Detect which cell encompasses the target text, then output its [X, Y] center coordinate. 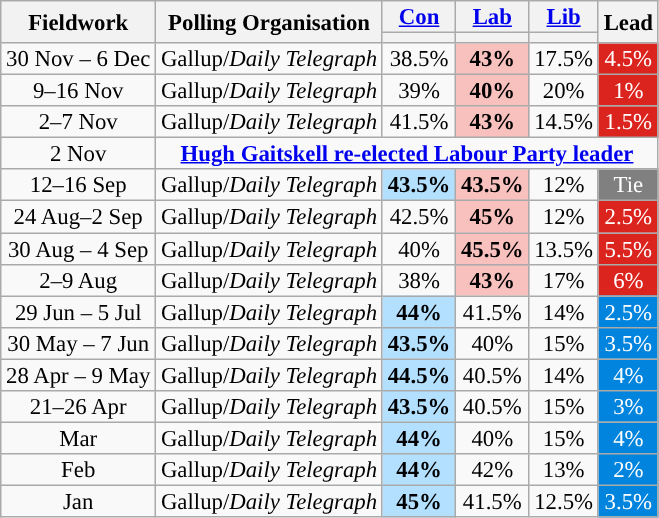
44.5% [418, 375]
21–26 Apr [78, 407]
4.5% [628, 59]
Lead [628, 22]
30 Aug – 4 Sep [78, 249]
42% [492, 470]
29 Jun – 5 Jul [78, 312]
Con [418, 17]
Tie [628, 186]
2 Nov [78, 154]
3% [628, 407]
6% [628, 280]
12–16 Sep [78, 186]
2% [628, 470]
38.5% [418, 59]
Polling Organisation [270, 22]
13% [564, 470]
28 Apr – 9 May [78, 375]
39% [418, 91]
12.5% [564, 501]
Hugh Gaitskell re-elected Labour Party leader [408, 154]
9–16 Nov [78, 91]
17.5% [564, 59]
38% [418, 280]
5.5% [628, 249]
24 Aug–2 Sep [78, 217]
45.5% [492, 249]
Mar [78, 438]
2–9 Aug [78, 280]
1% [628, 91]
Feb [78, 470]
Fieldwork [78, 22]
42.5% [418, 217]
Lab [492, 17]
30 May – 7 Jun [78, 343]
20% [564, 91]
13.5% [564, 249]
30 Nov – 6 Dec [78, 59]
14.5% [564, 122]
2–7 Nov [78, 122]
1.5% [628, 122]
17% [564, 280]
Jan [78, 501]
Lib [564, 17]
